For the text-containing cell, return its midpoint in (x, y) coordinate format. 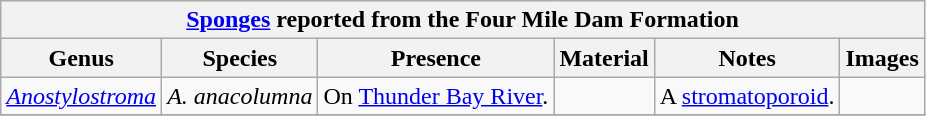
Presence (436, 58)
Genus (82, 58)
Images (882, 58)
A. anacolumna (240, 96)
A stromatoporoid. (747, 96)
Anostylostroma (82, 96)
Species (240, 58)
Material (604, 58)
On Thunder Bay River. (436, 96)
Notes (747, 58)
Sponges reported from the Four Mile Dam Formation (463, 20)
